Provide the (x, y) coordinate of the cell's center where the given text is located.  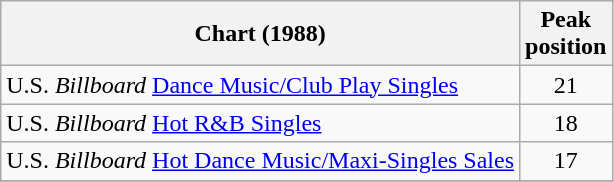
U.S. Billboard Dance Music/Club Play Singles (260, 85)
17 (566, 161)
Chart (1988) (260, 34)
Peakposition (566, 34)
21 (566, 85)
18 (566, 123)
U.S. Billboard Hot R&B Singles (260, 123)
U.S. Billboard Hot Dance Music/Maxi-Singles Sales (260, 161)
